Extract the (x, y) coordinate from the center of the cell holding the provided text.  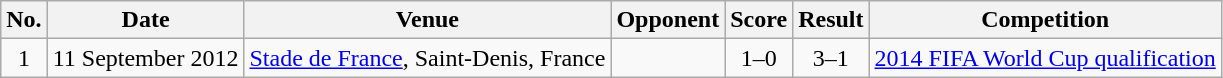
11 September 2012 (146, 58)
Score (759, 20)
Opponent (668, 20)
Date (146, 20)
2014 FIFA World Cup qualification (1045, 58)
Competition (1045, 20)
Result (831, 20)
3–1 (831, 58)
1–0 (759, 58)
Venue (428, 20)
No. (24, 20)
Stade de France, Saint-Denis, France (428, 58)
1 (24, 58)
